Identify which cell holds the provided text, then report its [X, Y] central coordinate. 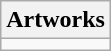
Artworks [56, 20]
